Identify which cell holds the provided text, then report its [x, y] central coordinate. 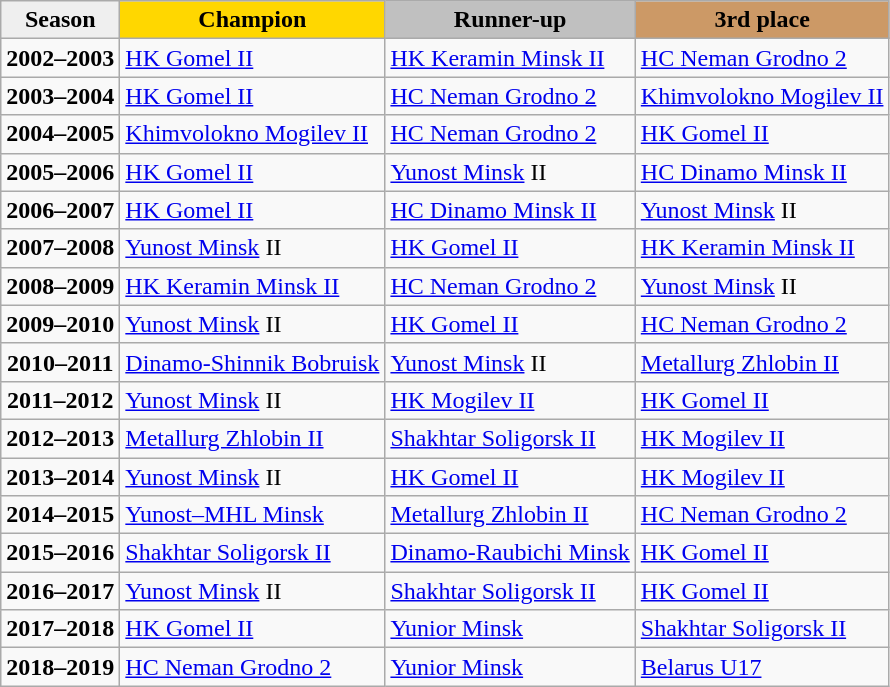
2004–2005 [60, 134]
Runner-up [510, 20]
2017–2018 [60, 629]
2010–2011 [60, 362]
2008–2009 [60, 286]
2009–2010 [60, 324]
2014–2015 [60, 515]
Dinamo-Shinnik Bobruisk [252, 362]
2018–2019 [60, 667]
2011–2012 [60, 400]
2002–2003 [60, 58]
2015–2016 [60, 553]
2016–2017 [60, 591]
Belarus U17 [762, 667]
Yunost–MHL Minsk [252, 515]
2007–2008 [60, 248]
2012–2013 [60, 438]
Dinamo-Raubichi Minsk [510, 553]
2003–2004 [60, 96]
2013–2014 [60, 477]
Season [60, 20]
2005–2006 [60, 172]
3rd place [762, 20]
Champion [252, 20]
2006–2007 [60, 210]
